Search for the cell housing the specified text and yield its [X, Y] center coordinate. 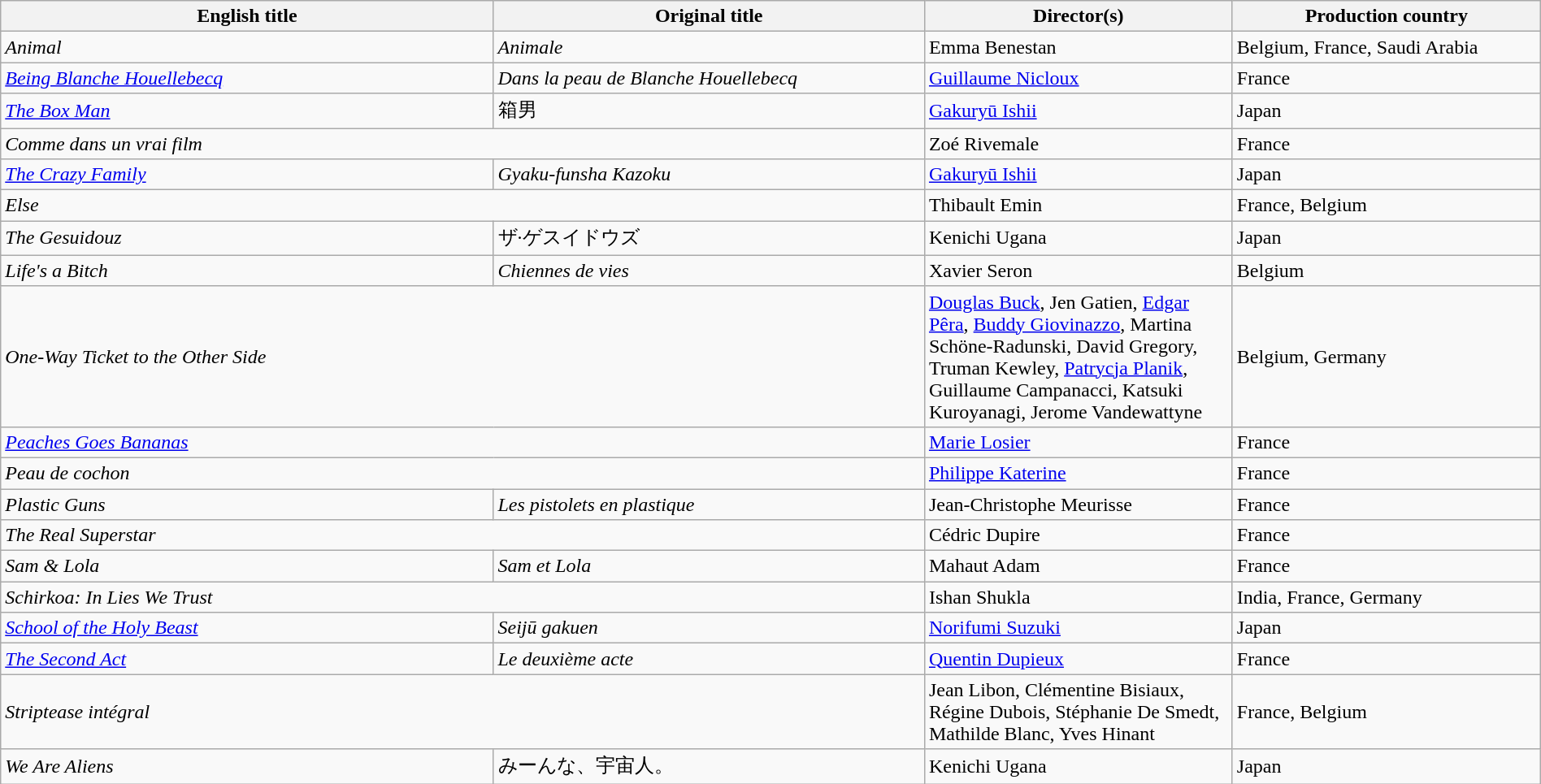
The Box Man [247, 110]
The Gesuidouz [247, 239]
Being Blanche Houellebecq [247, 78]
The Real Superstar [463, 535]
Mahaut Adam [1078, 566]
Jean-Christophe Meurisse [1078, 505]
Striptease intégral [463, 712]
Animale [709, 47]
Chiennes de vies [709, 271]
Sam et Lola [709, 566]
Belgium, Germany [1387, 356]
Emma Benestan [1078, 47]
Comme dans un vrai film [463, 144]
Peaches Goes Bananas [463, 442]
Guillaume Nicloux [1078, 78]
Director(s) [1078, 16]
Belgium [1387, 271]
Ishan Shukla [1078, 597]
Plastic Guns [247, 505]
Quentin Dupieux [1078, 659]
One-Way Ticket to the Other Side [463, 356]
Philippe Katerine [1078, 473]
Thibault Emin [1078, 206]
The Second Act [247, 659]
箱男 [709, 110]
Cédric Dupire [1078, 535]
Schirkoa: In Lies We Trust [463, 597]
India, France, Germany [1387, 597]
Belgium, France, Saudi Arabia [1387, 47]
Marie Losier [1078, 442]
Animal [247, 47]
Sam & Lola [247, 566]
Xavier Seron [1078, 271]
Les pistolets en plastique [709, 505]
School of the Holy Beast [247, 628]
Else [463, 206]
みーんな、宇宙人。 [709, 767]
Seijū gakuen [709, 628]
Jean Libon, Clémentine Bisiaux, Régine Dubois, Stéphanie De Smedt, Mathilde Blanc, Yves Hinant [1078, 712]
Norifumi Suzuki [1078, 628]
ザ·ゲスイドウズ [709, 239]
Original title [709, 16]
English title [247, 16]
Life's a Bitch [247, 271]
Peau de cochon [463, 473]
Dans la peau de Blanche Houellebecq [709, 78]
The Crazy Family [247, 175]
We Are Aliens [247, 767]
Gyaku-funsha Kazoku [709, 175]
Production country [1387, 16]
Le deuxième acte [709, 659]
Zoé Rivemale [1078, 144]
